From the cell containing the given text, extract its center point as (X, Y) coordinate. 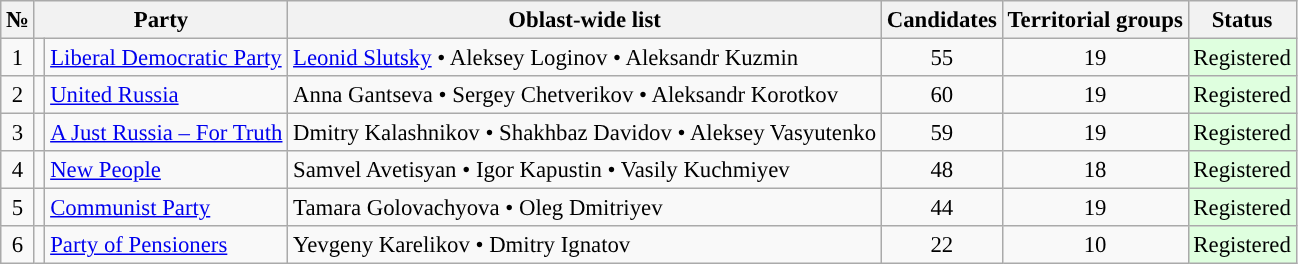
60 (942, 95)
№ (18, 20)
55 (942, 58)
New People (166, 170)
10 (1095, 245)
59 (942, 133)
1 (18, 58)
4 (18, 170)
A Just Russia – For Truth (166, 133)
Candidates (942, 20)
22 (942, 245)
6 (18, 245)
Tamara Golovachyova • Oleg Dmitriyev (585, 208)
44 (942, 208)
Leonid Slutsky • Aleksey Loginov • Aleksandr Kuzmin (585, 58)
United Russia (166, 95)
Status (1242, 20)
Liberal Democratic Party (166, 58)
Yevgeny Karelikov • Dmitry Ignatov (585, 245)
Anna Gantseva • Sergey Chetverikov • Aleksandr Korotkov (585, 95)
3 (18, 133)
Party (161, 20)
Party of Pensioners (166, 245)
Oblast-wide list (585, 20)
Samvel Avetisyan • Igor Kapustin • Vasily Kuchmiyev (585, 170)
18 (1095, 170)
Territorial groups (1095, 20)
48 (942, 170)
Dmitry Kalashnikov • Shakhbaz Davidov • Aleksey Vasyutenko (585, 133)
Communist Party (166, 208)
5 (18, 208)
2 (18, 95)
